From the cell containing the given text, extract its center point as (X, Y) coordinate. 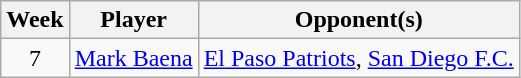
Player (134, 20)
7 (35, 58)
Mark Baena (134, 58)
Opponent(s) (358, 20)
Week (35, 20)
El Paso Patriots, San Diego F.C. (358, 58)
